Locate the cell with the specified text and output its (X, Y) center coordinate. 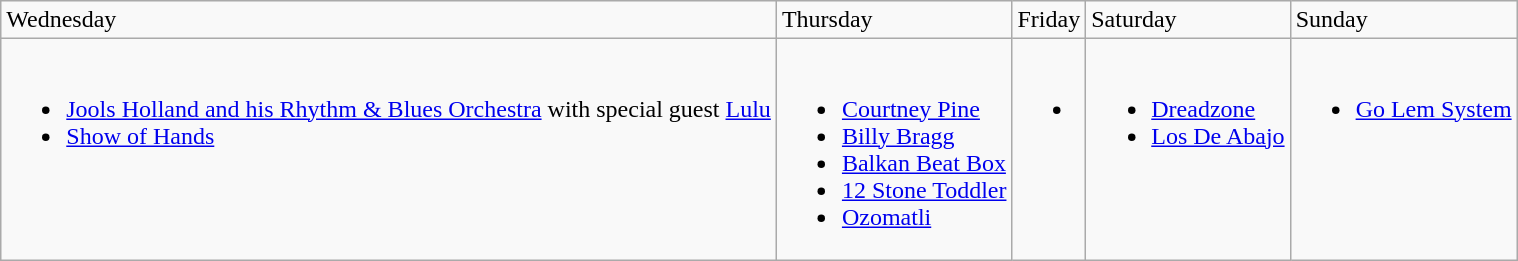
Jools Holland and his Rhythm & Blues Orchestra with special guest LuluShow of Hands (389, 150)
Thursday (894, 20)
Sunday (1404, 20)
Friday (1049, 20)
DreadzoneLos De Abajo (1188, 150)
Wednesday (389, 20)
Go Lem System (1404, 150)
Saturday (1188, 20)
Courtney PineBilly BraggBalkan Beat Box12 Stone ToddlerOzomatli (894, 150)
